Detect which cell encompasses the target text, then output its [x, y] center coordinate. 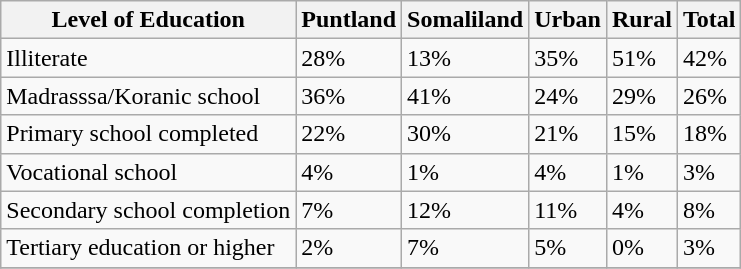
0% [642, 248]
15% [642, 134]
Madrasssa/Koranic school [148, 96]
28% [349, 58]
Puntland [349, 20]
21% [568, 134]
35% [568, 58]
Primary school completed [148, 134]
30% [466, 134]
26% [709, 96]
29% [642, 96]
Rural [642, 20]
24% [568, 96]
2% [349, 248]
5% [568, 248]
Level of Education [148, 20]
11% [568, 210]
Somaliland [466, 20]
Total [709, 20]
41% [466, 96]
42% [709, 58]
36% [349, 96]
18% [709, 134]
Vocational school [148, 172]
Illiterate [148, 58]
12% [466, 210]
22% [349, 134]
Tertiary education or higher [148, 248]
13% [466, 58]
Secondary school completion [148, 210]
Urban [568, 20]
51% [642, 58]
8% [709, 210]
